Capture the cell that displays the provided text and extract its (X, Y) central coordinate. 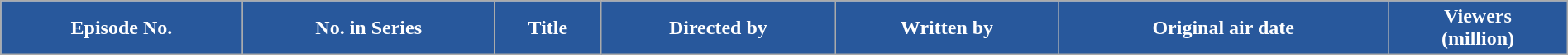
No. in Series (369, 28)
Written by (946, 28)
Viewers(million) (1479, 28)
Title (547, 28)
Episode No. (122, 28)
Original air date (1224, 28)
Directed by (718, 28)
